Return the (X, Y) coordinate for the center point of the cell that contains the specified text.  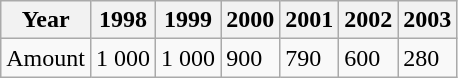
280 (428, 58)
2002 (368, 20)
2000 (250, 20)
900 (250, 58)
2003 (428, 20)
1999 (188, 20)
1998 (122, 20)
2001 (310, 20)
790 (310, 58)
Amount (46, 58)
Year (46, 20)
600 (368, 58)
